Scan for the cell matching the given text and deliver its (x, y) coordinate at center. 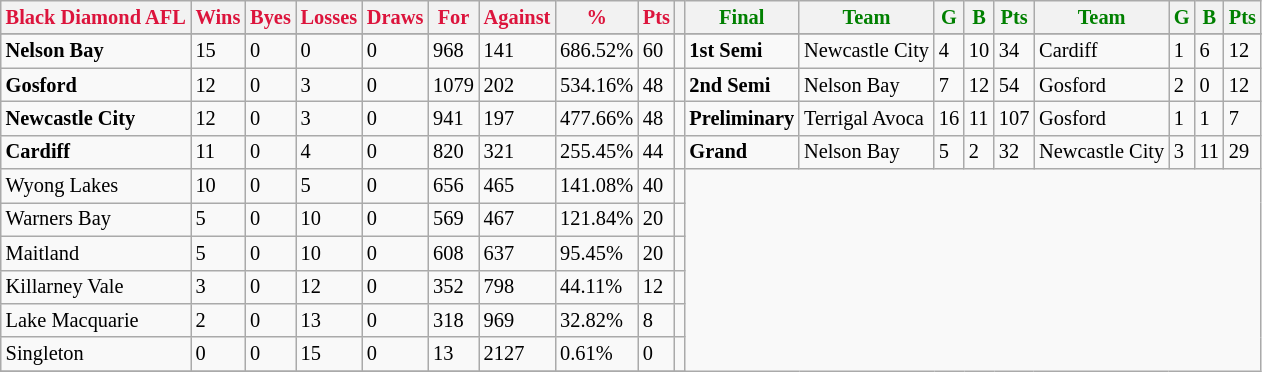
29 (1242, 152)
255.45% (596, 152)
For (453, 17)
820 (453, 152)
107 (1014, 118)
467 (518, 219)
608 (453, 253)
969 (518, 320)
Maitland (96, 253)
0.61% (596, 354)
Warners Bay (96, 219)
% (596, 17)
Black Diamond AFL (96, 17)
40 (656, 186)
16 (949, 118)
Wyong Lakes (96, 186)
44 (656, 152)
121.84% (596, 219)
54 (1014, 85)
686.52% (596, 51)
465 (518, 186)
1st Semi (742, 51)
32.82% (596, 320)
941 (453, 118)
34 (1014, 51)
569 (453, 219)
637 (518, 253)
141 (518, 51)
Against (518, 17)
44.11% (596, 287)
Draws (395, 17)
Singleton (96, 354)
6 (1210, 51)
968 (453, 51)
Grand (742, 152)
197 (518, 118)
2127 (518, 354)
60 (656, 51)
Terrigal Avoca (866, 118)
95.45% (596, 253)
8 (656, 320)
534.16% (596, 85)
Losses (329, 17)
321 (518, 152)
352 (453, 287)
798 (518, 287)
2nd Semi (742, 85)
32 (1014, 152)
Wins (218, 17)
Preliminary (742, 118)
Killarney Vale (96, 287)
318 (453, 320)
1079 (453, 85)
Lake Macquarie (96, 320)
Final (742, 17)
202 (518, 85)
656 (453, 186)
Byes (270, 17)
477.66% (596, 118)
141.08% (596, 186)
